Return the (X, Y) coordinate for the center point of the cell that contains the specified text.  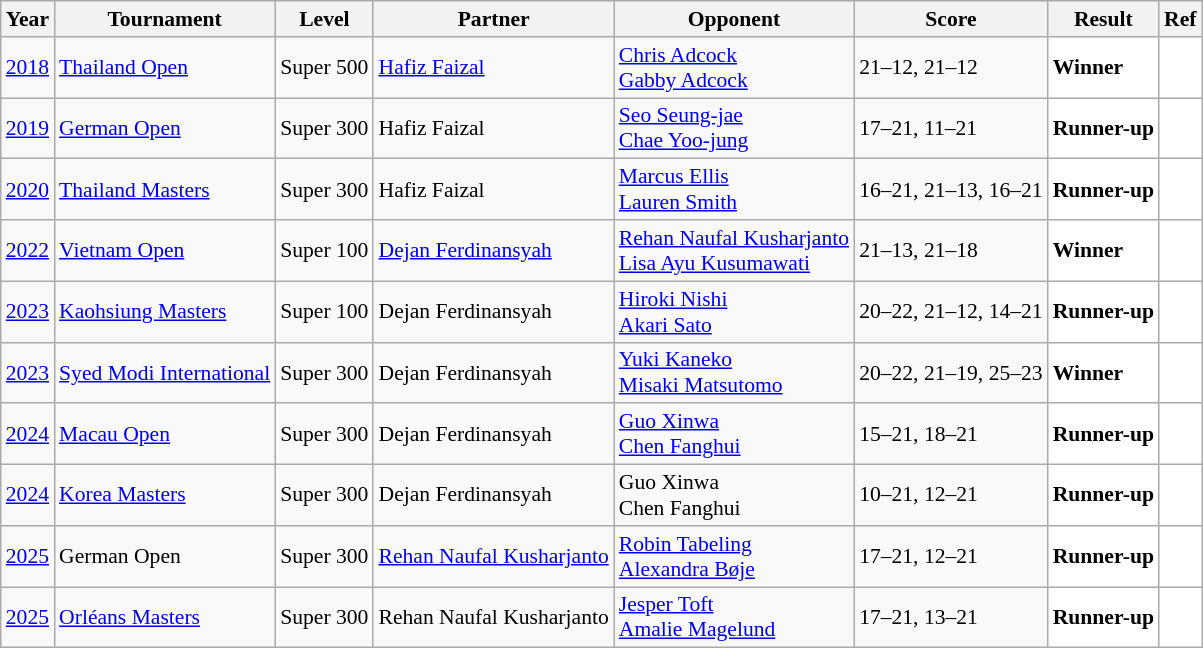
Hiroki Nishi Akari Sato (734, 312)
Score (951, 19)
2020 (28, 190)
Jesper Toft Amalie Magelund (734, 618)
Macau Open (164, 434)
17–21, 11–21 (951, 128)
2019 (28, 128)
21–12, 21–12 (951, 68)
Orléans Masters (164, 618)
Super 500 (324, 68)
20–22, 21–19, 25–23 (951, 372)
Syed Modi International (164, 372)
15–21, 18–21 (951, 434)
Chris Adcock Gabby Adcock (734, 68)
2018 (28, 68)
Thailand Masters (164, 190)
17–21, 12–21 (951, 556)
Korea Masters (164, 496)
Rehan Naufal Kusharjanto Lisa Ayu Kusumawati (734, 250)
Year (28, 19)
Vietnam Open (164, 250)
Kaohsiung Masters (164, 312)
Tournament (164, 19)
Marcus Ellis Lauren Smith (734, 190)
Level (324, 19)
21–13, 21–18 (951, 250)
Ref (1180, 19)
17–21, 13–21 (951, 618)
Partner (493, 19)
2022 (28, 250)
20–22, 21–12, 14–21 (951, 312)
Opponent (734, 19)
Thailand Open (164, 68)
Yuki Kaneko Misaki Matsutomo (734, 372)
10–21, 12–21 (951, 496)
Seo Seung-jae Chae Yoo-jung (734, 128)
16–21, 21–13, 16–21 (951, 190)
Robin Tabeling Alexandra Bøje (734, 556)
Result (1104, 19)
